Scan for the cell matching the given text and deliver its [X, Y] coordinate at center. 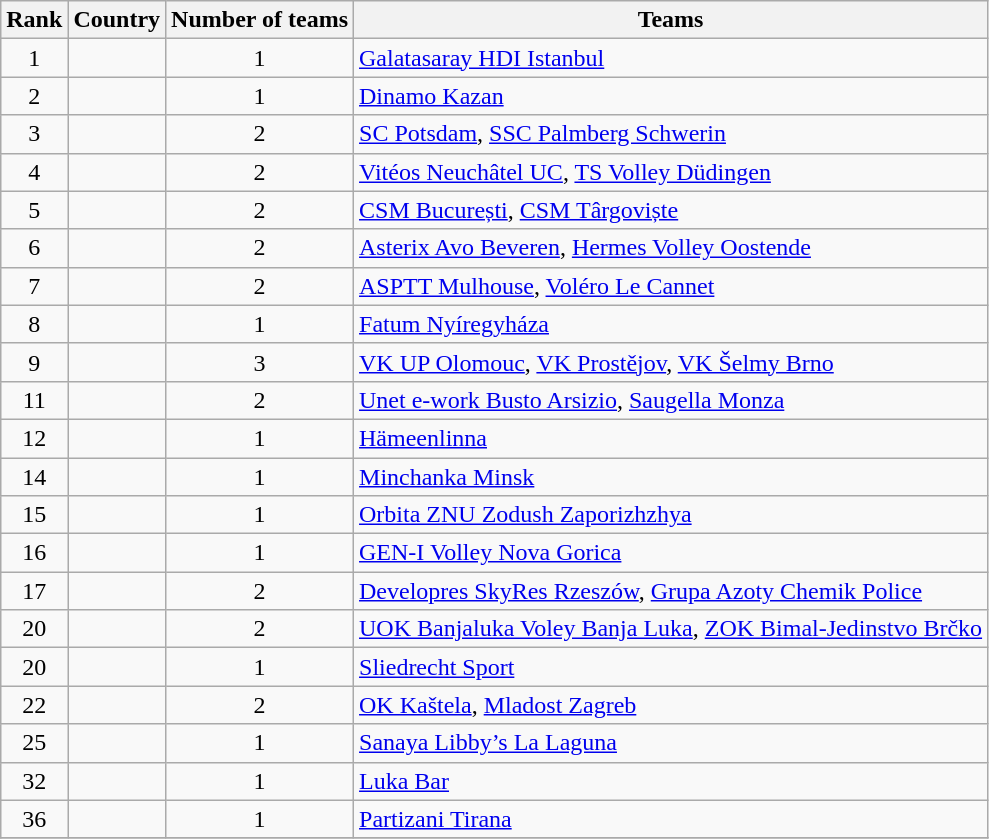
OK Kaštela, Mladost Zagreb [671, 705]
Fatum Nyíregyháza [671, 324]
UOK Banjaluka Voley Banja Luka, ZOK Bimal-Jedinstvo Brčko [671, 629]
15 [34, 515]
Orbita ZNU Zodush Zaporizhzhya [671, 515]
Teams [671, 20]
Sanaya Libby’s La Laguna [671, 743]
4 [34, 172]
5 [34, 210]
Partizani Tirana [671, 819]
7 [34, 286]
25 [34, 743]
Rank [34, 20]
Developres SkyRes Rzeszów, Grupa Azoty Chemik Police [671, 591]
Dinamo Kazan [671, 96]
Hämeenlinna [671, 438]
Vitéos Neuchâtel UC, TS Volley Düdingen [671, 172]
Country [117, 20]
ASPTT Mulhouse, Voléro Le Cannet [671, 286]
VK UP Olomouc, VK Prostějov, VK Šelmy Brno [671, 362]
CSM București, CSM Târgoviște [671, 210]
GEN-I Volley Nova Gorica [671, 553]
Sliedrecht Sport [671, 667]
22 [34, 705]
9 [34, 362]
32 [34, 781]
Luka Bar [671, 781]
36 [34, 819]
17 [34, 591]
Unet e-work Busto Arsizio, Saugella Monza [671, 400]
Minchanka Minsk [671, 477]
16 [34, 553]
SC Potsdam, SSC Palmberg Schwerin [671, 134]
11 [34, 400]
Galatasaray HDI Istanbul [671, 58]
8 [34, 324]
6 [34, 248]
Asterix Avo Beveren, Hermes Volley Oostende [671, 248]
14 [34, 477]
Number of teams [260, 20]
12 [34, 438]
